Locate the cell with the specified text and output its [x, y] center coordinate. 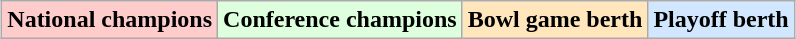
Bowl game berth [555, 20]
National champions [110, 20]
Playoff berth [721, 20]
Conference champions [340, 20]
